From the cell containing the given text, extract its center point as (x, y) coordinate. 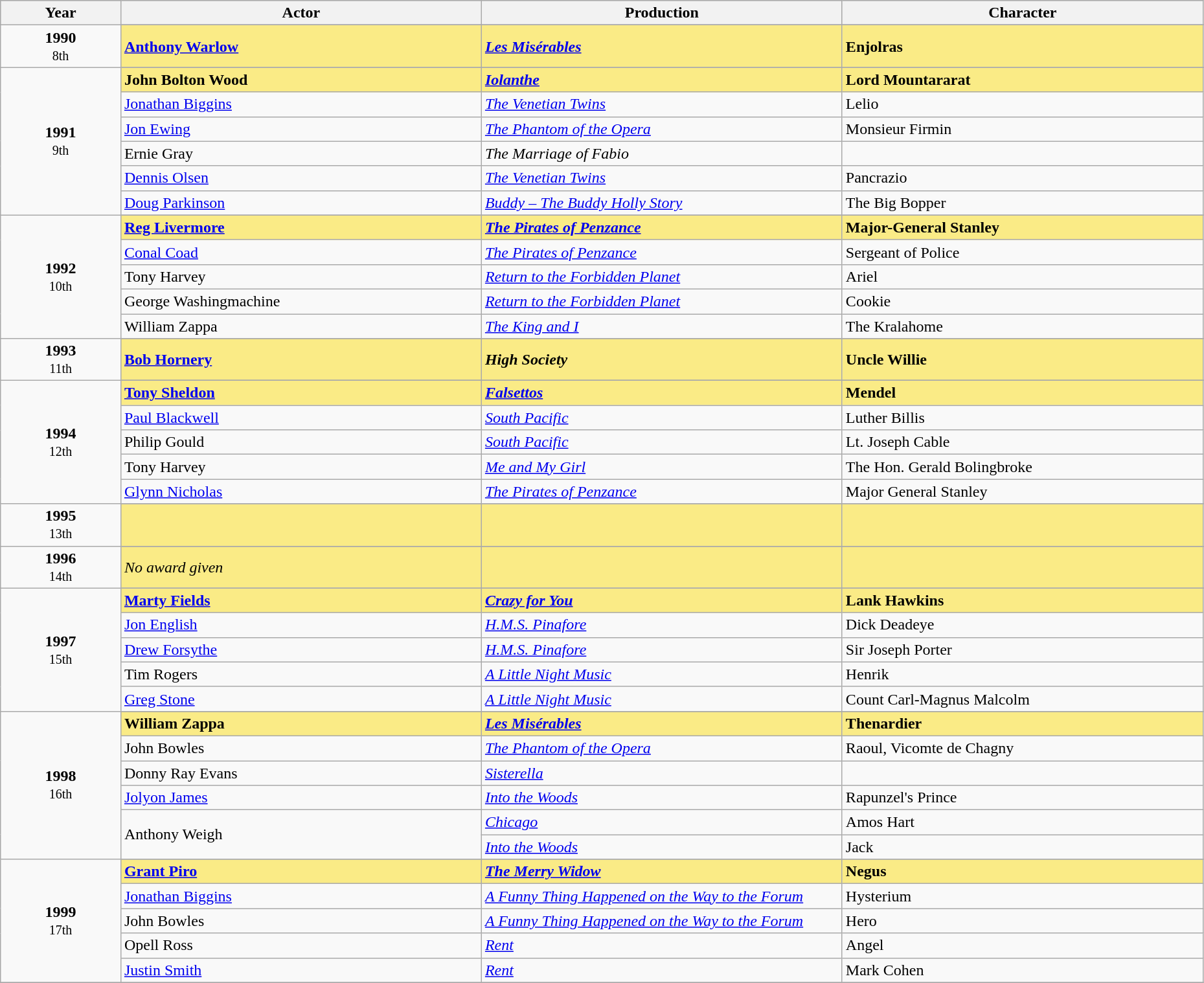
Conal Coad (301, 252)
Cookie (1022, 301)
199210th (61, 277)
Anthony Weigh (301, 835)
Greg Stone (301, 699)
Sisterella (662, 773)
Bob Hornery (301, 360)
Character (1022, 13)
Major General Stanley (1022, 491)
Drew Forsythe (301, 650)
Paul Blackwell (301, 418)
Luther Billis (1022, 418)
Opell Ross (301, 945)
Jon Ewing (301, 129)
Marty Fields (301, 600)
The Kralahome (1022, 326)
Angel (1022, 945)
Justin Smith (301, 970)
Raoul, Vicomte de Chagny (1022, 748)
The Big Bopper (1022, 203)
Mendel (1022, 393)
Amos Hart (1022, 822)
Lelio (1022, 104)
Reg Livermore (301, 227)
199311th (61, 360)
Enjolras (1022, 47)
Monsieur Firmin (1022, 129)
Tim Rogers (301, 674)
George Washingmachine (301, 301)
The Merry Widow (662, 872)
Dennis Olsen (301, 178)
Jack (1022, 847)
Negus (1022, 872)
Actor (301, 13)
Lt. Joseph Cable (1022, 442)
Thenardier (1022, 723)
Uncle Willie (1022, 360)
Doug Parkinson (301, 203)
Count Carl-Magnus Malcolm (1022, 699)
Jon English (301, 625)
The King and I (662, 326)
Ernie Gray (301, 153)
Buddy – The Buddy Holly Story (662, 203)
Chicago (662, 822)
No award given (301, 567)
The Marriage of Fabio (662, 153)
Year (61, 13)
19919th (61, 141)
Tony Sheldon (301, 393)
Grant Piro (301, 872)
Falsettos (662, 393)
199715th (61, 650)
Pancrazio (1022, 178)
Sergeant of Police (1022, 252)
Major-General Stanley (1022, 227)
199513th (61, 525)
199614th (61, 567)
Mark Cohen (1022, 970)
Jolyon James (301, 798)
Ariel (1022, 277)
199816th (61, 785)
Hysterium (1022, 896)
High Society (662, 360)
Hero (1022, 921)
Iolanthe (662, 80)
199412th (61, 442)
Sir Joseph Porter (1022, 650)
Production (662, 13)
The Hon. Gerald Bolingbroke (1022, 467)
Crazy for You (662, 600)
Donny Ray Evans (301, 773)
John Bolton Wood (301, 80)
Dick Deadeye (1022, 625)
Me and My Girl (662, 467)
Henrik (1022, 674)
Rapunzel's Prince (1022, 798)
199917th (61, 921)
Philip Gould (301, 442)
Anthony Warlow (301, 47)
Lank Hawkins (1022, 600)
Glynn Nicholas (301, 491)
Lord Mountararat (1022, 80)
19908th (61, 47)
